Output the [X, Y] coordinate of the center of the cell containing the given text.  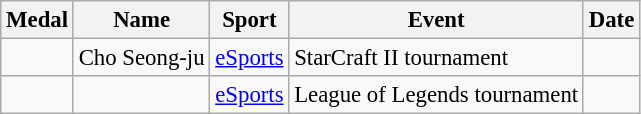
Date [611, 20]
Medal [38, 20]
Cho Seong-ju [142, 58]
Event [436, 20]
Name [142, 20]
Sport [250, 20]
StarCraft II tournament [436, 58]
League of Legends tournament [436, 95]
